Scan for the cell matching the given text and deliver its [X, Y] coordinate at center. 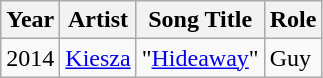
2014 [30, 58]
Artist [98, 20]
Year [30, 20]
Kiesza [98, 58]
Song Title [200, 20]
"Hideaway" [200, 58]
Guy [293, 58]
Role [293, 20]
